From the cell containing the given text, extract its center point as (x, y) coordinate. 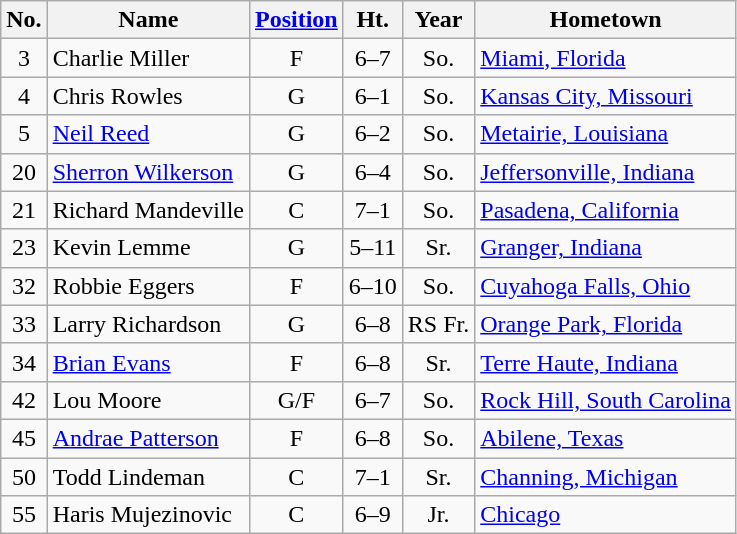
Channing, Michigan (606, 477)
Lou Moore (148, 400)
21 (24, 210)
Jeffersonville, Indiana (606, 172)
Haris Mujezinovic (148, 515)
RS Fr. (438, 324)
Todd Lindeman (148, 477)
Andrae Patterson (148, 438)
Position (296, 20)
Granger, Indiana (606, 248)
Sherron Wilkerson (148, 172)
Miami, Florida (606, 58)
32 (24, 286)
Rock Hill, South Carolina (606, 400)
45 (24, 438)
G/F (296, 400)
55 (24, 515)
Terre Haute, Indiana (606, 362)
Name (148, 20)
Chris Rowles (148, 96)
20 (24, 172)
Ht. (372, 20)
Robbie Eggers (148, 286)
5 (24, 134)
Kevin Lemme (148, 248)
Charlie Miller (148, 58)
Jr. (438, 515)
50 (24, 477)
Metairie, Louisiana (606, 134)
Hometown (606, 20)
Brian Evans (148, 362)
Orange Park, Florida (606, 324)
23 (24, 248)
Neil Reed (148, 134)
6–4 (372, 172)
34 (24, 362)
6–2 (372, 134)
33 (24, 324)
3 (24, 58)
4 (24, 96)
Pasadena, California (606, 210)
Chicago (606, 515)
6–1 (372, 96)
Richard Mandeville (148, 210)
6–9 (372, 515)
5–11 (372, 248)
Abilene, Texas (606, 438)
Year (438, 20)
Kansas City, Missouri (606, 96)
Larry Richardson (148, 324)
Cuyahoga Falls, Ohio (606, 286)
6–10 (372, 286)
42 (24, 400)
No. (24, 20)
